Return the [x, y] coordinate for the center point of the cell that contains the specified text.  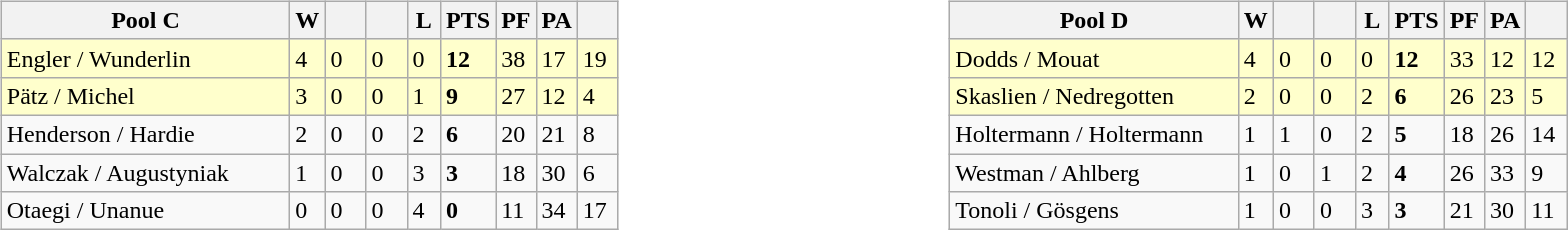
27 [516, 96]
Holtermann / Holtermann [1094, 134]
Tonoli / Gösgens [1094, 211]
14 [1546, 134]
Skaslien / Nedregotten [1094, 96]
38 [516, 58]
Walczak / Augustyniak [146, 173]
Pool C [146, 20]
Henderson / Hardie [146, 134]
Westman / Ahlberg [1094, 173]
19 [598, 58]
20 [516, 134]
Otaegi / Unanue [146, 211]
23 [1506, 96]
Pätz / Michel [146, 96]
34 [556, 211]
Pool D [1094, 20]
Dodds / Mouat [1094, 58]
8 [598, 134]
Engler / Wunderlin [146, 58]
